Extract the [x, y] coordinate from the center of the cell holding the provided text.  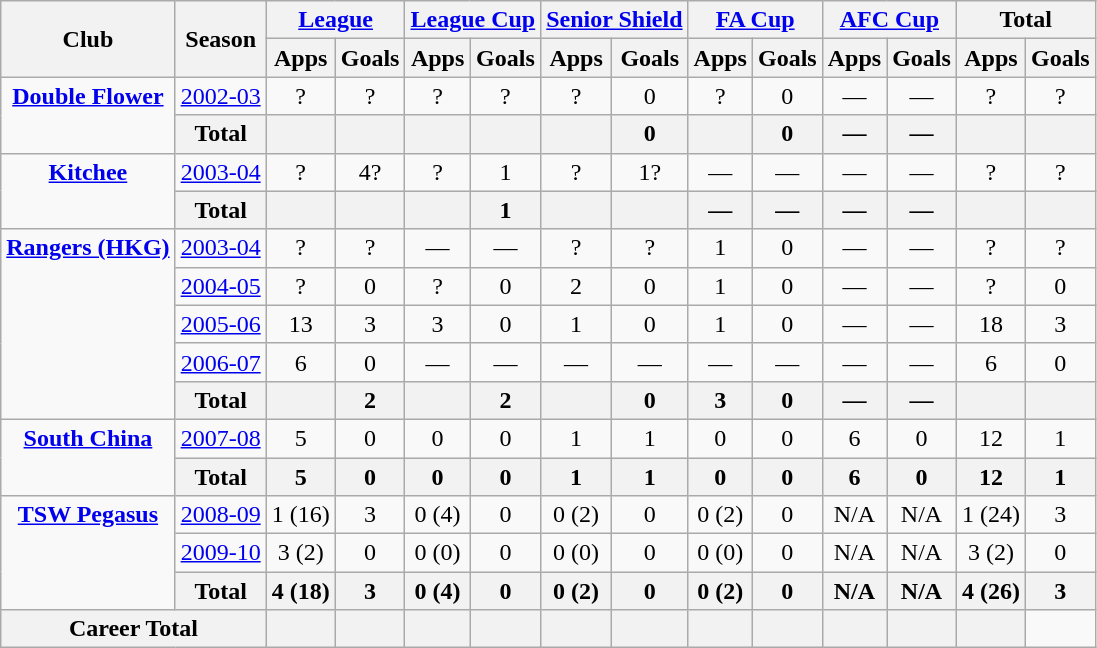
18 [990, 324]
League [336, 20]
South China [88, 457]
1 (16) [300, 515]
2005-06 [220, 324]
13 [300, 324]
2009-10 [220, 553]
4 (26) [990, 591]
Senior Shield [614, 20]
1 (24) [990, 515]
FA Cup [755, 20]
2007-08 [220, 438]
1? [650, 172]
Club [88, 39]
League Cup [473, 20]
4? [370, 172]
Kitchee [88, 191]
2006-07 [220, 362]
Rangers (HKG) [88, 324]
Season [220, 39]
Double Flower [88, 115]
TSW Pegasus [88, 553]
Career Total [134, 629]
2008-09 [220, 515]
AFC Cup [889, 20]
2002-03 [220, 96]
4 (18) [300, 591]
2004-05 [220, 286]
